Output the [x, y] coordinate of the center of the cell containing the given text.  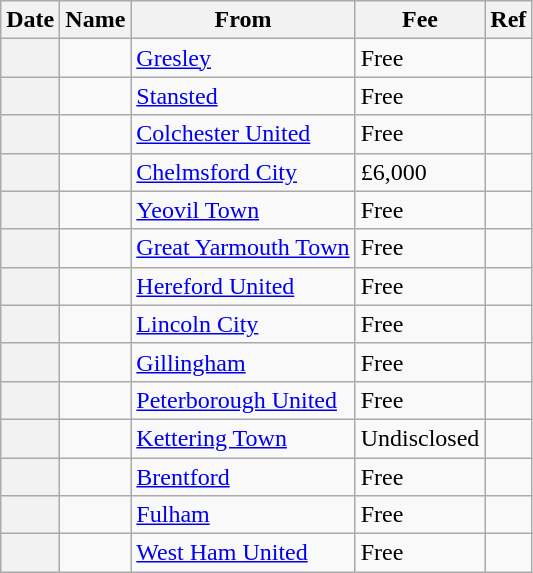
Date [30, 20]
Fee [420, 20]
Yeovil Town [243, 210]
West Ham United [243, 553]
Great Yarmouth Town [243, 248]
Name [96, 20]
Peterborough United [243, 400]
Kettering Town [243, 438]
From [243, 20]
Chelmsford City [243, 172]
Fulham [243, 515]
Brentford [243, 477]
Undisclosed [420, 438]
Ref [508, 20]
Colchester United [243, 134]
£6,000 [420, 172]
Gillingham [243, 362]
Lincoln City [243, 324]
Gresley [243, 58]
Stansted [243, 96]
Hereford United [243, 286]
